For the text-containing cell, return its midpoint in (x, y) coordinate format. 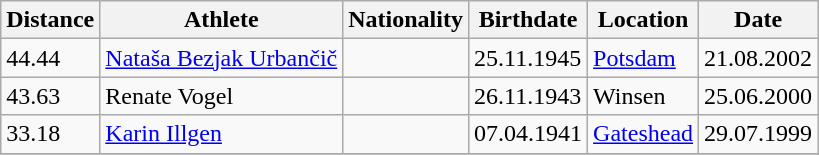
Birthdate (528, 20)
Karin Illgen (222, 134)
Date (758, 20)
29.07.1999 (758, 134)
Location (644, 20)
25.11.1945 (528, 58)
07.04.1941 (528, 134)
Gateshead (644, 134)
Distance (50, 20)
43.63 (50, 96)
Potsdam (644, 58)
25.06.2000 (758, 96)
Athlete (222, 20)
Renate Vogel (222, 96)
Nataša Bezjak Urbančič (222, 58)
21.08.2002 (758, 58)
33.18 (50, 134)
26.11.1943 (528, 96)
Winsen (644, 96)
44.44 (50, 58)
Nationality (406, 20)
